Capture the cell that displays the provided text and extract its [x, y] central coordinate. 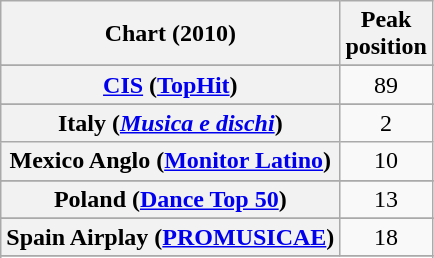
Peakposition [386, 34]
Italy (Musica e dischi) [170, 123]
Spain Airplay (PROMUSICAE) [170, 237]
10 [386, 161]
Mexico Anglo (Monitor Latino) [170, 161]
18 [386, 237]
CIS (TopHit) [170, 85]
2 [386, 123]
13 [386, 199]
Poland (Dance Top 50) [170, 199]
Chart (2010) [170, 34]
89 [386, 85]
